Return (X, Y) of the center of cell containing provided text 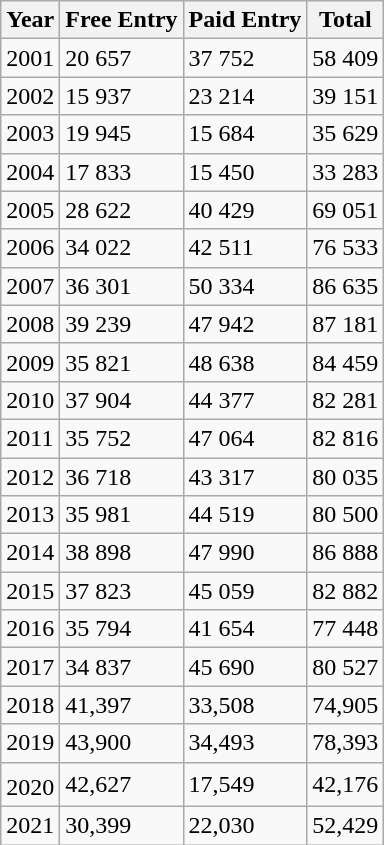
34,493 (245, 743)
17 833 (122, 172)
43,900 (122, 743)
50 334 (245, 286)
41 654 (245, 629)
2021 (30, 826)
2004 (30, 172)
30,399 (122, 826)
2017 (30, 667)
44 377 (245, 400)
36 301 (122, 286)
23 214 (245, 96)
37 752 (245, 58)
15 450 (245, 172)
48 638 (245, 362)
28 622 (122, 210)
2011 (30, 438)
47 942 (245, 324)
42 511 (245, 248)
39 151 (346, 96)
84 459 (346, 362)
69 051 (346, 210)
45 059 (245, 591)
17,549 (245, 784)
82 882 (346, 591)
2015 (30, 591)
2010 (30, 400)
80 527 (346, 667)
78,393 (346, 743)
35 629 (346, 134)
Year (30, 20)
38 898 (122, 553)
36 718 (122, 477)
33 283 (346, 172)
44 519 (245, 515)
76 533 (346, 248)
20 657 (122, 58)
35 821 (122, 362)
86 635 (346, 286)
34 837 (122, 667)
41,397 (122, 705)
2012 (30, 477)
2006 (30, 248)
2019 (30, 743)
82 281 (346, 400)
87 181 (346, 324)
47 990 (245, 553)
47 064 (245, 438)
2003 (30, 134)
22,030 (245, 826)
74,905 (346, 705)
Paid Entry (245, 20)
2018 (30, 705)
2008 (30, 324)
Free Entry (122, 20)
15 684 (245, 134)
42,176 (346, 784)
82 816 (346, 438)
37 904 (122, 400)
2009 (30, 362)
2020 (30, 784)
58 409 (346, 58)
34 022 (122, 248)
2001 (30, 58)
2013 (30, 515)
2007 (30, 286)
80 035 (346, 477)
39 239 (122, 324)
35 752 (122, 438)
40 429 (245, 210)
86 888 (346, 553)
2014 (30, 553)
42,627 (122, 784)
35 981 (122, 515)
15 937 (122, 96)
37 823 (122, 591)
19 945 (122, 134)
43 317 (245, 477)
80 500 (346, 515)
2005 (30, 210)
2016 (30, 629)
45 690 (245, 667)
Total (346, 20)
77 448 (346, 629)
35 794 (122, 629)
52,429 (346, 826)
33,508 (245, 705)
2002 (30, 96)
